Determine the (X, Y) coordinate at the center of the cell enclosing the given text.  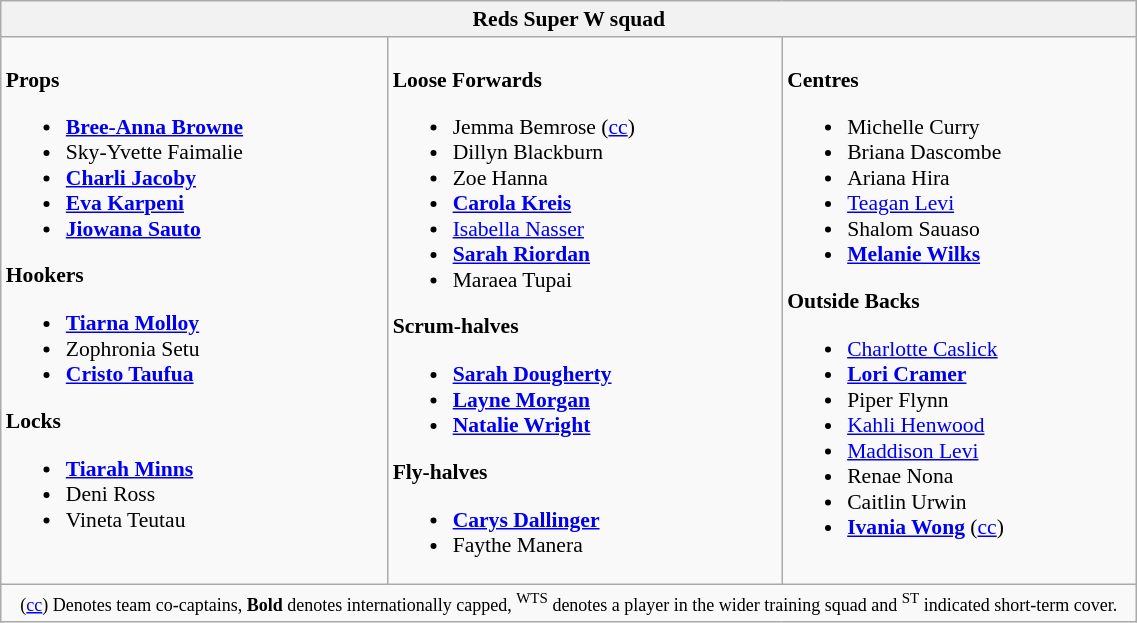
Reds Super W squad (569, 19)
